Identify which cell holds the provided text, then report its [x, y] central coordinate. 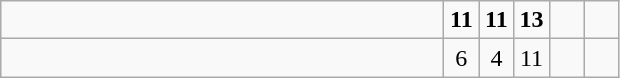
6 [462, 58]
4 [496, 58]
13 [532, 20]
